From the cell containing the given text, extract its center point as [X, Y] coordinate. 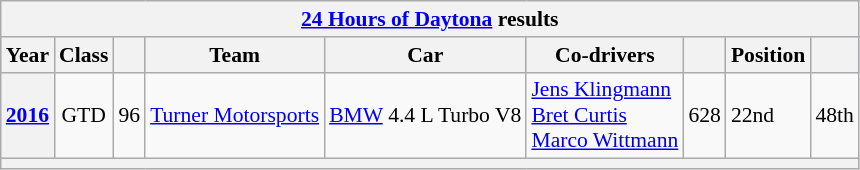
Jens KlingmannBret CurtisMarco Wittmann [604, 116]
Team [234, 55]
GTD [84, 116]
Co-drivers [604, 55]
BMW 4.4 L Turbo V8 [425, 116]
Car [425, 55]
22nd [768, 116]
96 [129, 116]
Position [768, 55]
24 Hours of Daytona results [430, 19]
Year [28, 55]
48th [834, 116]
Class [84, 55]
Turner Motorsports [234, 116]
628 [704, 116]
2016 [28, 116]
